For the text-containing cell, return its midpoint in (x, y) coordinate format. 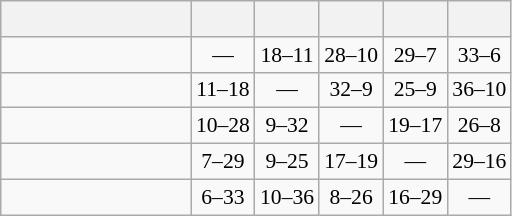
36–10 (479, 90)
26–8 (479, 126)
6–33 (223, 197)
28–10 (351, 55)
16–29 (415, 197)
29–16 (479, 162)
17–19 (351, 162)
33–6 (479, 55)
7–29 (223, 162)
18–11 (287, 55)
11–18 (223, 90)
9–32 (287, 126)
25–9 (415, 90)
19–17 (415, 126)
29–7 (415, 55)
10–36 (287, 197)
8–26 (351, 197)
10–28 (223, 126)
9–25 (287, 162)
32–9 (351, 90)
